Capture the cell that displays the provided text and extract its [x, y] central coordinate. 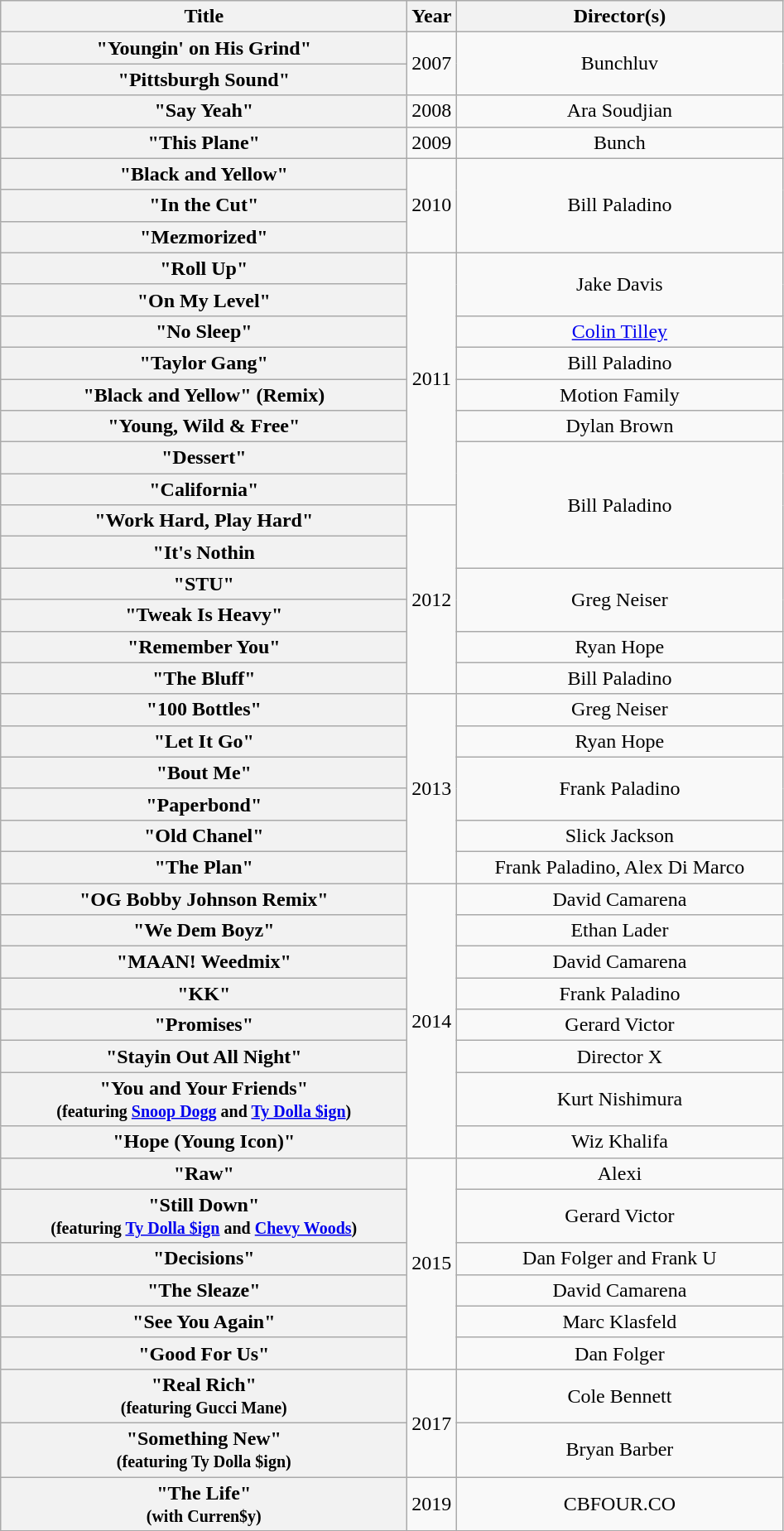
"Decisions" [204, 1259]
"OG Bobby Johnson Remix" [204, 898]
Frank Paladino, Alex Di Marco [619, 867]
2011 [432, 378]
"The Plan" [204, 867]
"MAAN! Weedmix" [204, 962]
"Youngin' on His Grind" [204, 48]
Cole Bennett [619, 1396]
"Mezmorized" [204, 237]
"Remember You" [204, 647]
2017 [432, 1423]
2009 [432, 142]
"California" [204, 489]
"This Plane" [204, 142]
"Promises" [204, 1025]
"Young, Wild & Free" [204, 426]
2008 [432, 111]
"100 Bottles" [204, 710]
"Paperbond" [204, 804]
"Taylor Gang" [204, 363]
Ethan Lader [619, 931]
"Dessert" [204, 458]
"STU" [204, 584]
"No Sleep" [204, 331]
2007 [432, 64]
"Old Chanel" [204, 835]
"See You Again" [204, 1322]
"On My Level" [204, 300]
"Let It Go" [204, 741]
Kurt Nishimura [619, 1100]
Alexi [619, 1173]
2012 [432, 599]
Ara Soudjian [619, 111]
2013 [432, 788]
"Roll Up" [204, 268]
"You and Your Friends"(featuring Snoop Dogg and Ty Dolla $ign) [204, 1100]
"In the Cut" [204, 205]
Bunch [619, 142]
Slick Jackson [619, 835]
"Work Hard, Play Hard" [204, 521]
"The Sleaze" [204, 1290]
"Real Rich"(featuring Gucci Mane) [204, 1396]
CBFOUR.CO [619, 1504]
Dan Folger [619, 1353]
"Good For Us" [204, 1353]
"Tweak Is Heavy" [204, 615]
"The Bluff" [204, 678]
2010 [432, 205]
Dan Folger and Frank U [619, 1259]
2014 [432, 1020]
2015 [432, 1264]
"Say Yeah" [204, 111]
"The Life"(with Curren$y) [204, 1504]
"Pittsburgh Sound" [204, 79]
"Something New"(featuring Ty Dolla $ign) [204, 1449]
"Black and Yellow" (Remix) [204, 395]
Dylan Brown [619, 426]
Director(s) [619, 17]
Colin Tilley [619, 331]
Motion Family [619, 395]
"It's Nothin [204, 552]
Wiz Khalifa [619, 1142]
Marc Klasfeld [619, 1322]
"KK" [204, 994]
Bryan Barber [619, 1449]
Jake Davis [619, 284]
"Stayin Out All Night" [204, 1057]
Director X [619, 1057]
"Black and Yellow" [204, 174]
Title [204, 17]
Bunchluv [619, 64]
"Hope (Young Icon)" [204, 1142]
Year [432, 17]
"Raw" [204, 1173]
"Bout Me" [204, 773]
"We Dem Boyz" [204, 931]
"Still Down"(featuring Ty Dolla $ign and Chevy Woods) [204, 1216]
2019 [432, 1504]
